Locate the cell with the specified text and output its (X, Y) center coordinate. 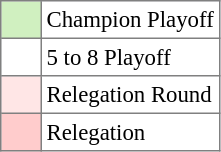
Champion Playoff (130, 20)
5 to 8 Playoff (130, 57)
Relegation Round (130, 95)
Relegation (130, 132)
